Scan for the cell matching the given text and deliver its (x, y) coordinate at center. 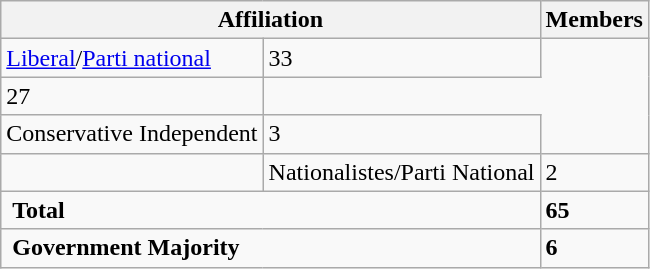
2 (594, 172)
Total (270, 210)
Nationalistes/Parti National (402, 172)
6 (594, 248)
65 (594, 210)
Government Majority (270, 248)
Liberal/Parti national (132, 58)
Members (594, 20)
33 (402, 58)
27 (132, 96)
Affiliation (270, 20)
3 (402, 134)
Conservative Independent (132, 134)
